For the text-containing cell, return its midpoint in (x, y) coordinate format. 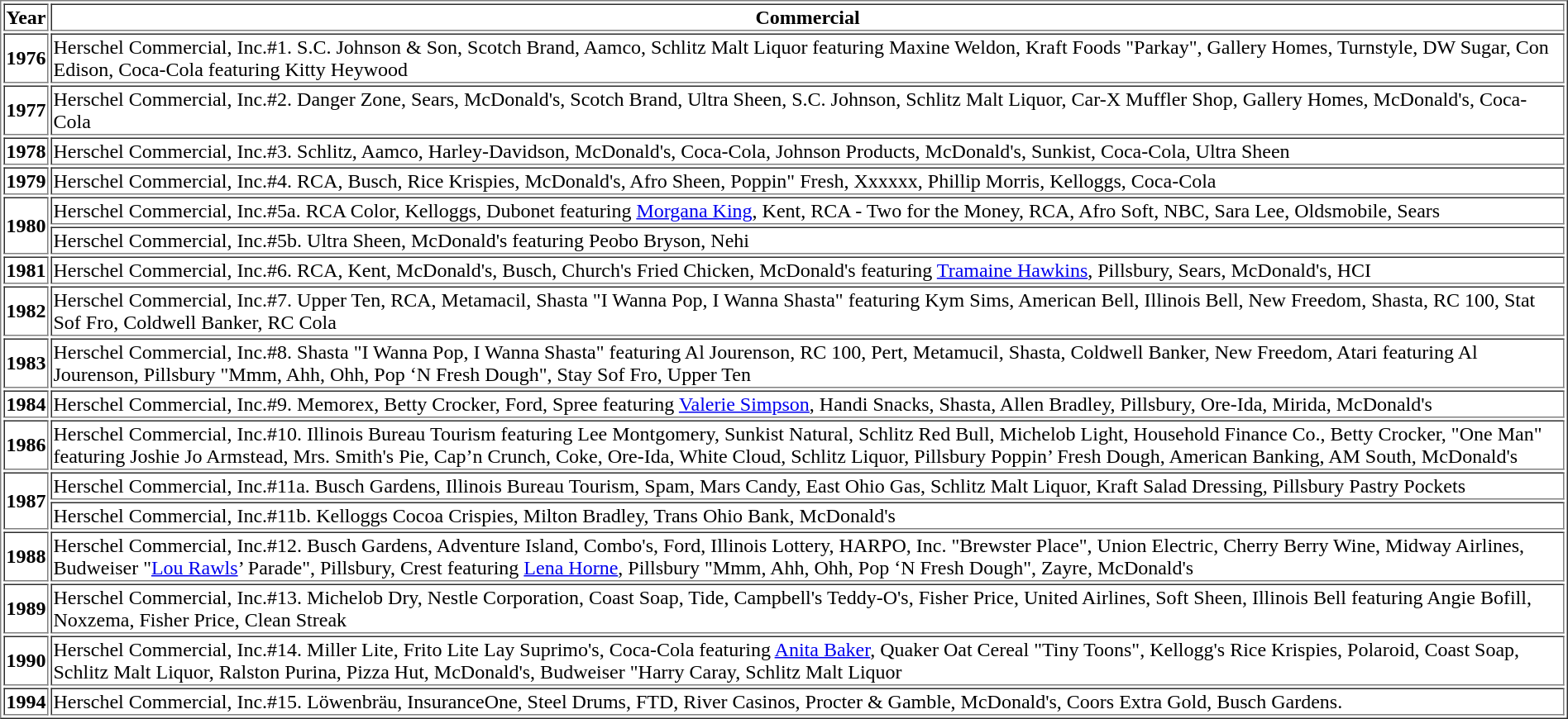
1988 (26, 557)
Herschel Commercial, Inc.#5b. Ultra Sheen, McDonald's featuring Peobo Bryson, Nehi (808, 240)
1987 (26, 501)
1990 (26, 661)
1994 (26, 701)
1976 (26, 58)
1984 (26, 403)
Herschel Commercial, Inc.#4. RCA, Busch, Rice Krispies, McDonald's, Afro Sheen, Poppin" Fresh, Xxxxxx, Phillip Morris, Kelloggs, Coca-Cola (808, 180)
1989 (26, 608)
1978 (26, 150)
Commercial (808, 17)
1986 (26, 445)
1979 (26, 180)
1981 (26, 269)
Herschel Commercial, Inc.#11b. Kelloggs Cocoa Crispies, Milton Bradley, Trans Ohio Bank, McDonald's (808, 516)
Year (26, 17)
Herschel Commercial, Inc.#3. Schlitz, Aamco, Harley-Davidson, McDonald's, Coca-Cola, Johnson Products, McDonald's, Sunkist, Coca-Cola, Ultra Sheen (808, 150)
1980 (26, 225)
1977 (26, 111)
1982 (26, 311)
1983 (26, 364)
